Return [x, y] of the center of cell containing provided text 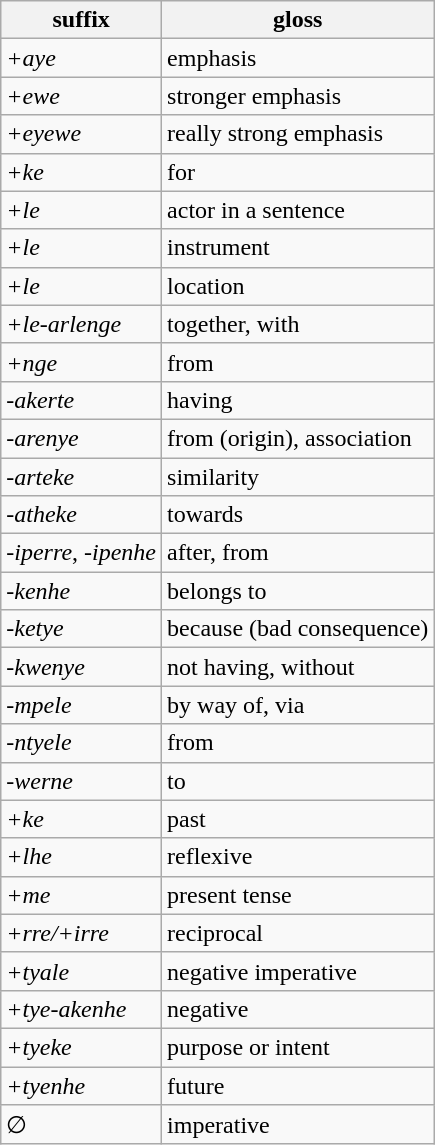
+tyenhe [82, 1085]
+aye [82, 58]
present tense [298, 895]
having [298, 400]
to [298, 781]
negative imperative [298, 971]
+rre/+irre [82, 933]
+ewe [82, 96]
-akerte [82, 400]
location [298, 286]
+tyeke [82, 1047]
-werne [82, 781]
actor in a sentence [298, 210]
+le-arlenge [82, 324]
+nge [82, 362]
instrument [298, 248]
-arenye [82, 438]
gloss [298, 20]
from (origin), association [298, 438]
for [298, 172]
past [298, 819]
after, from [298, 553]
-arteke [82, 477]
emphasis [298, 58]
-atheke [82, 515]
together, with [298, 324]
+eyewe [82, 134]
future [298, 1085]
imperative [298, 1125]
stronger emphasis [298, 96]
+me [82, 895]
belongs to [298, 591]
not having, without [298, 667]
+tyale [82, 971]
negative [298, 1009]
suffix [82, 20]
reflexive [298, 857]
towards [298, 515]
by way of, via [298, 705]
similarity [298, 477]
reciprocal [298, 933]
-mpele [82, 705]
+lhe [82, 857]
+tye-akenhe [82, 1009]
-kenhe [82, 591]
because (bad consequence) [298, 629]
really strong emphasis [298, 134]
-iperre, -ipenhe [82, 553]
-kwenye [82, 667]
-ketye [82, 629]
-ntyele [82, 743]
purpose or intent [298, 1047]
∅ [82, 1125]
